Find where the given text appears and provide that cell's center as (X, Y) coordinate. 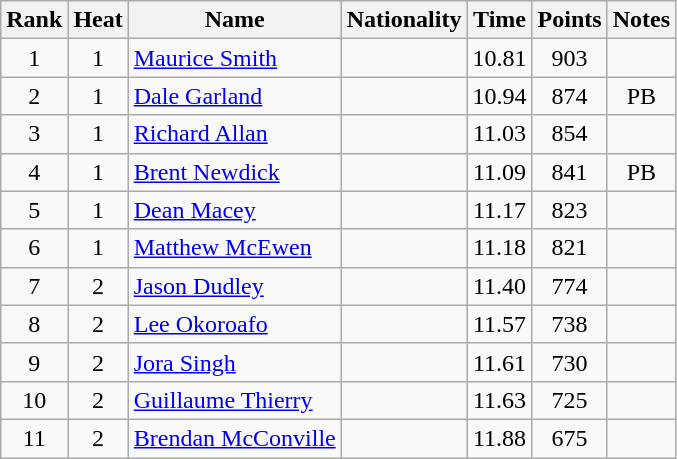
730 (570, 362)
Notes (641, 20)
841 (570, 172)
Name (234, 20)
Nationality (404, 20)
10.81 (500, 58)
Dale Garland (234, 96)
Rank (34, 20)
774 (570, 286)
Matthew McEwen (234, 248)
Brendan McConville (234, 438)
Brent Newdick (234, 172)
5 (34, 210)
4 (34, 172)
11.18 (500, 248)
10.94 (500, 96)
Time (500, 20)
11.61 (500, 362)
11.40 (500, 286)
Lee Okoroafo (234, 324)
675 (570, 438)
Points (570, 20)
11 (34, 438)
3 (34, 134)
11.17 (500, 210)
11.57 (500, 324)
Heat (98, 20)
Dean Macey (234, 210)
11.03 (500, 134)
11.88 (500, 438)
854 (570, 134)
7 (34, 286)
725 (570, 400)
738 (570, 324)
903 (570, 58)
Richard Allan (234, 134)
6 (34, 248)
Jora Singh (234, 362)
11.09 (500, 172)
Guillaume Thierry (234, 400)
10 (34, 400)
Jason Dudley (234, 286)
9 (34, 362)
823 (570, 210)
8 (34, 324)
Maurice Smith (234, 58)
874 (570, 96)
821 (570, 248)
11.63 (500, 400)
